Output the (x, y) coordinate of the center of the cell containing the given text.  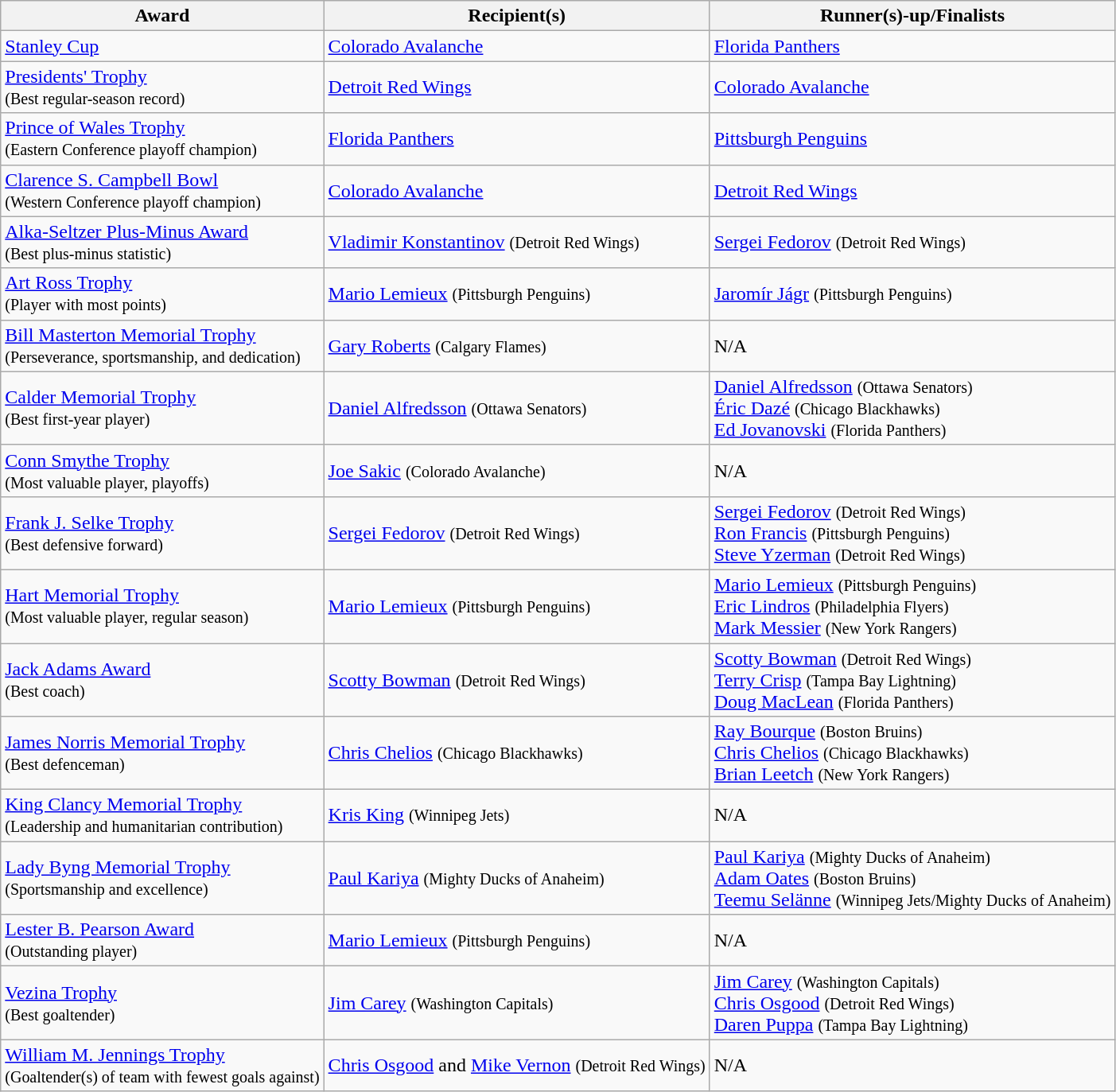
Daniel Alfredsson (Ottawa Senators)Éric Dazé (Chicago Blackhawks)Ed Jovanovski (Florida Panthers) (912, 408)
Pittsburgh Penguins (912, 138)
Jim Carey (Washington Capitals) (517, 1003)
Jaromír Jágr (Pittsburgh Penguins) (912, 294)
Hart Memorial Trophy(Most valuable player, regular season) (162, 606)
Calder Memorial Trophy(Best first-year player) (162, 408)
Jack Adams Award(Best coach) (162, 679)
Scotty Bowman (Detroit Red Wings) (517, 679)
Lester B. Pearson Award(Outstanding player) (162, 940)
Joe Sakic (Colorado Avalanche) (517, 471)
Gary Roberts (Calgary Flames) (517, 345)
Prince of Wales Trophy(Eastern Conference playoff champion) (162, 138)
Chris Chelios (Chicago Blackhawks) (517, 753)
Presidents' Trophy(Best regular-season record) (162, 87)
Art Ross Trophy(Player with most points) (162, 294)
William M. Jennings Trophy(Goaltender(s) of team with fewest goals against) (162, 1066)
Award (162, 16)
King Clancy Memorial Trophy(Leadership and humanitarian contribution) (162, 816)
Daniel Alfredsson (Ottawa Senators) (517, 408)
Paul Kariya (Mighty Ducks of Anaheim) (517, 878)
Conn Smythe Trophy(Most valuable player, playoffs) (162, 471)
Chris Osgood and Mike Vernon (Detroit Red Wings) (517, 1066)
Mario Lemieux (Pittsburgh Penguins)Eric Lindros (Philadelphia Flyers)Mark Messier (New York Rangers) (912, 606)
Vladimir Konstantinov (Detroit Red Wings) (517, 242)
Kris King (Winnipeg Jets) (517, 816)
Jim Carey (Washington Capitals)Chris Osgood (Detroit Red Wings)Daren Puppa (Tampa Bay Lightning) (912, 1003)
Sergei Fedorov (Detroit Red Wings)Ron Francis (Pittsburgh Penguins)Steve Yzerman (Detroit Red Wings) (912, 533)
Lady Byng Memorial Trophy(Sportsmanship and excellence) (162, 878)
Paul Kariya (Mighty Ducks of Anaheim)Adam Oates (Boston Bruins)Teemu Selänne (Winnipeg Jets/Mighty Ducks of Anaheim) (912, 878)
Stanley Cup (162, 46)
Vezina Trophy(Best goaltender) (162, 1003)
Scotty Bowman (Detroit Red Wings)Terry Crisp (Tampa Bay Lightning)Doug MacLean (Florida Panthers) (912, 679)
Bill Masterton Memorial Trophy(Perseverance, sportsmanship, and dedication) (162, 345)
Recipient(s) (517, 16)
Clarence S. Campbell Bowl(Western Conference playoff champion) (162, 191)
Frank J. Selke Trophy(Best defensive forward) (162, 533)
James Norris Memorial Trophy(Best defenceman) (162, 753)
Runner(s)-up/Finalists (912, 16)
Alka-Seltzer Plus-Minus Award(Best plus-minus statistic) (162, 242)
Ray Bourque (Boston Bruins)Chris Chelios (Chicago Blackhawks)Brian Leetch (New York Rangers) (912, 753)
